Return the [x, y] coordinate for the center point of the cell that contains the specified text.  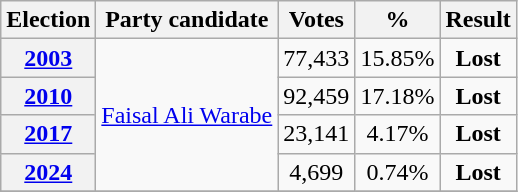
Votes [316, 20]
2003 [48, 58]
17.18% [398, 96]
Election [48, 20]
23,141 [316, 134]
Faisal Ali Warabe [187, 115]
77,433 [316, 58]
2010 [48, 96]
4.17% [398, 134]
% [398, 20]
4,699 [316, 172]
Result [478, 20]
0.74% [398, 172]
Party candidate [187, 20]
15.85% [398, 58]
2017 [48, 134]
2024 [48, 172]
92,459 [316, 96]
